Capture the cell that displays the provided text and extract its (X, Y) central coordinate. 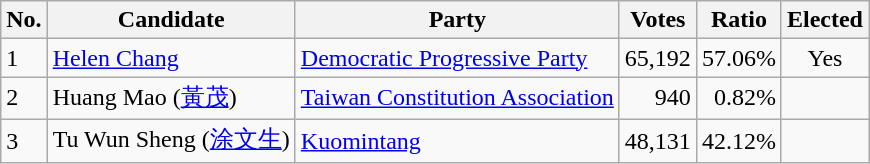
Democratic Progressive Party (457, 58)
57.06% (738, 58)
Votes (658, 20)
Party (457, 20)
Candidate (171, 20)
3 (24, 140)
1 (24, 58)
48,131 (658, 140)
940 (658, 98)
Elected (824, 20)
65,192 (658, 58)
42.12% (738, 140)
Kuomintang (457, 140)
Taiwan Constitution Association (457, 98)
Huang Mao (黃茂) (171, 98)
Yes (824, 58)
2 (24, 98)
Tu Wun Sheng (涂文生) (171, 140)
Ratio (738, 20)
0.82% (738, 98)
No. (24, 20)
Helen Chang (171, 58)
